Extract the (X, Y) coordinate from the center of the cell holding the provided text.  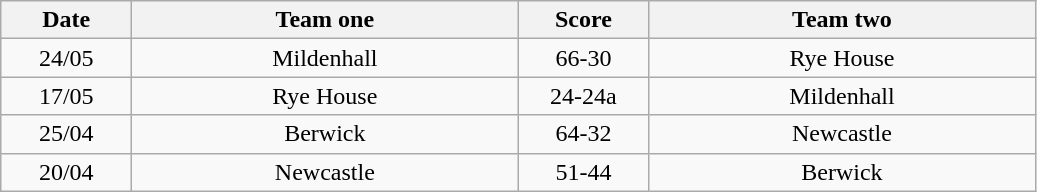
20/04 (66, 172)
17/05 (66, 96)
51-44 (584, 172)
25/04 (66, 134)
Team two (842, 20)
66-30 (584, 58)
Date (66, 20)
Score (584, 20)
Team one (325, 20)
24-24a (584, 96)
64-32 (584, 134)
24/05 (66, 58)
